Locate the cell with the specified text and output its (x, y) center coordinate. 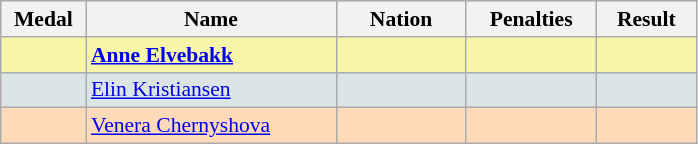
Nation (401, 19)
Elin Kristiansen (211, 90)
Venera Chernyshova (211, 126)
Name (211, 19)
Medal (44, 19)
Penalties (531, 19)
Anne Elvebakk (211, 55)
Result (646, 19)
